Output the (x, y) coordinate of the center of the cell containing the given text.  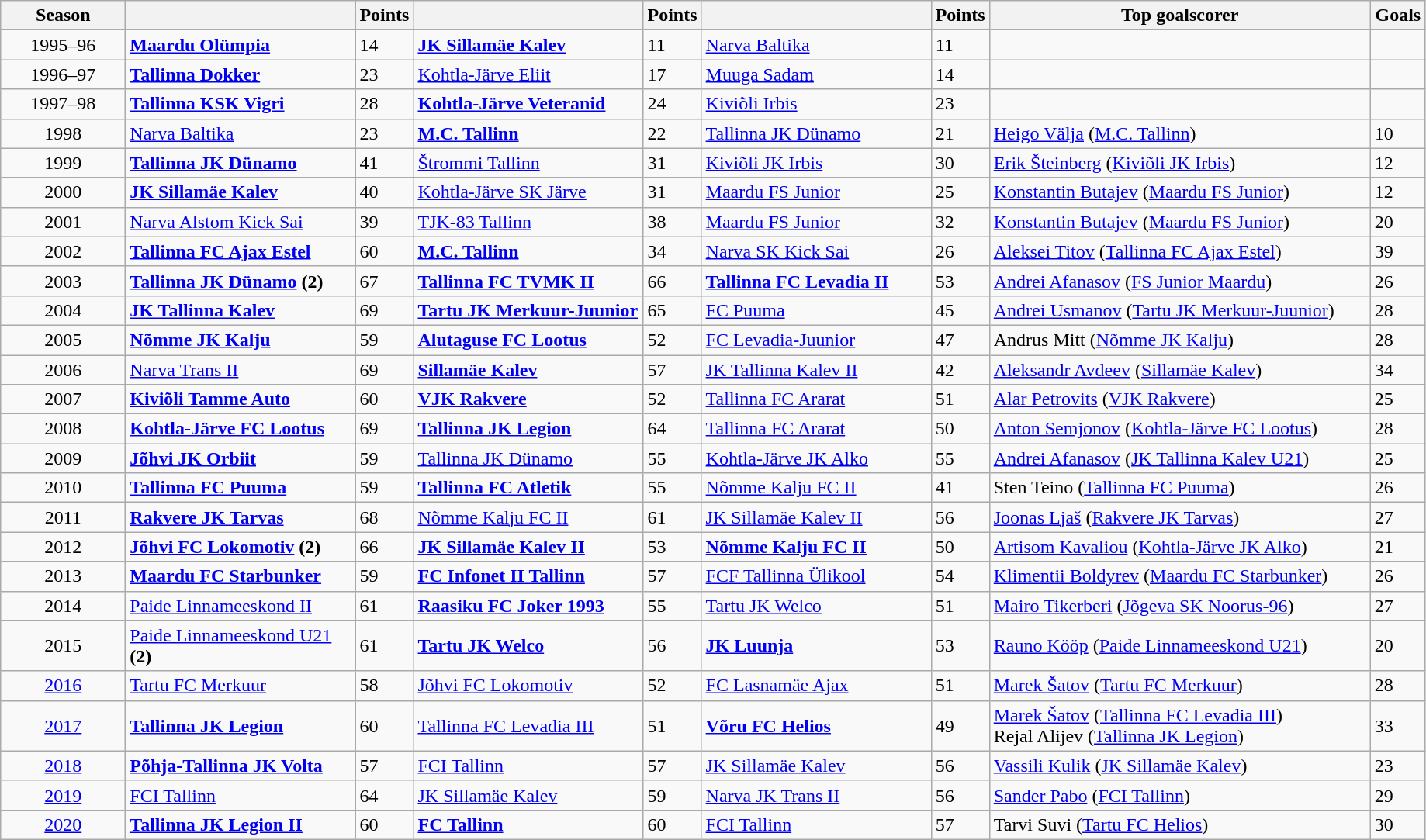
2010 (64, 488)
Narva JK Trans II (816, 795)
10 (1398, 133)
Tallinna FC TVMK II (528, 281)
Klimentii Boldyrev (Maardu FC Starbunker) (1179, 576)
1995–96 (64, 45)
33 (1398, 726)
42 (960, 370)
Sander Pabo (FCI Tallinn) (1179, 795)
49 (960, 726)
Tallinna FC Ajax Estel (241, 251)
Narva SK Kick Sai (816, 251)
Andrei Afanasov (FS Junior Maardu) (1179, 281)
45 (960, 310)
Paide Linnameeskond II (241, 606)
Kohtla-Järve JK Alko (816, 458)
VJK Rakvere (528, 399)
2017 (64, 726)
2020 (64, 824)
Erik Šteinberg (Kiviõli JK Irbis) (1179, 163)
Kohtla-Järve Veteranid (528, 104)
Artisom Kavaliou (Kohtla-Järve JK Alko) (1179, 547)
Goals (1398, 16)
Rauno Kööp (Paide Linnameeskond U21) (1179, 645)
Tallinna Dokker (241, 74)
Andrei Afanasov (JK Tallinna Kalev U21) (1179, 458)
Kiviõli Irbis (816, 104)
47 (960, 340)
Tallinna KSK Vigri (241, 104)
40 (385, 192)
2001 (64, 222)
Raasiku FC Joker 1993 (528, 606)
22 (672, 133)
Alutaguse FC Lootus (528, 340)
1996–97 (64, 74)
Štrommi Tallinn (528, 163)
Jõhvi JK Orbiit (241, 458)
1999 (64, 163)
Põhja-Tallinna JK Volta (241, 766)
2015 (64, 645)
Tartu FC Merkuur (241, 686)
2013 (64, 576)
2000 (64, 192)
Marek Šatov (Tartu FC Merkuur) (1179, 686)
65 (672, 310)
2007 (64, 399)
JK Tallinna Kalev (241, 310)
Sten Teino (Tallinna FC Puuma) (1179, 488)
24 (672, 104)
2002 (64, 251)
JK Tallinna Kalev II (816, 370)
29 (1398, 795)
Kohtla-Järve Eliit (528, 74)
Tarvi Suvi (Tartu FC Helios) (1179, 824)
2018 (64, 766)
Narva Trans II (241, 370)
FC Infonet II Tallinn (528, 576)
Kohtla-Järve FC Lootus (241, 429)
Kiviõli JK Irbis (816, 163)
Jõhvi FC Lokomotiv (2) (241, 547)
Vassili Kulik (JK Sillamäe Kalev) (1179, 766)
Andrus Mitt (Nõmme JK Kalju) (1179, 340)
2003 (64, 281)
Tallinna FC Levadia II (816, 281)
Muuga Sadam (816, 74)
2011 (64, 517)
Anton Semjonov (Kohtla-Järve FC Lootus) (1179, 429)
68 (385, 517)
54 (960, 576)
Võru FC Helios (816, 726)
2004 (64, 310)
Tartu JK Merkuur-Juunior (528, 310)
Tallinna FC Atletik (528, 488)
Tallinna JK Legion II (241, 824)
Andrei Usmanov (Tartu JK Merkuur-Juunior) (1179, 310)
Kiviõli Tamme Auto (241, 399)
17 (672, 74)
Rakvere JK Tarvas (241, 517)
2019 (64, 795)
2012 (64, 547)
Heigo Välja (M.C. Tallinn) (1179, 133)
Season (64, 16)
FC Tallinn (528, 824)
Tallinna JK Dünamo (2) (241, 281)
2014 (64, 606)
38 (672, 222)
Top goalscorer (1179, 16)
Kohtla-Järve SK Järve (528, 192)
32 (960, 222)
JK Luunja (816, 645)
1997–98 (64, 104)
FC Levadia-Juunior (816, 340)
Maardu Olümpia (241, 45)
FC Lasnamäe Ajax (816, 686)
2005 (64, 340)
Paide Linnameeskond U21 (2) (241, 645)
Alar Petrovits (VJK Rakvere) (1179, 399)
Aleksandr Avdeev (Sillamäe Kalev) (1179, 370)
Narva Alstom Kick Sai (241, 222)
Marek Šatov (Tallinna FC Levadia III) Rejal Alijev (Tallinna JK Legion) (1179, 726)
1998 (64, 133)
Tallinna FC Levadia III (528, 726)
FC Puuma (816, 310)
Mairo Tikerberi (Jõgeva SK Noorus-96) (1179, 606)
58 (385, 686)
2008 (64, 429)
2016 (64, 686)
67 (385, 281)
FCF Tallinna Ülikool (816, 576)
Sillamäe Kalev (528, 370)
TJK-83 Tallinn (528, 222)
Joonas Ljaš (Rakvere JK Tarvas) (1179, 517)
Maardu FC Starbunker (241, 576)
Tallinna FC Puuma (241, 488)
2009 (64, 458)
Aleksei Titov (Tallinna FC Ajax Estel) (1179, 251)
2006 (64, 370)
Nõmme JK Kalju (241, 340)
Jõhvi FC Lokomotiv (528, 686)
